For the text-containing cell, return its midpoint in (X, Y) coordinate format. 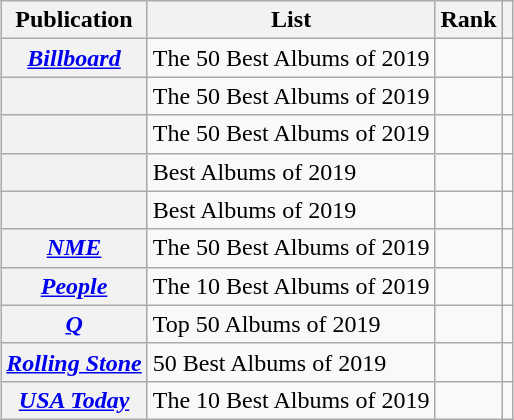
USA Today (74, 400)
Publication (74, 20)
Rank (468, 20)
Billboard (74, 58)
People (74, 286)
Rolling Stone (74, 362)
List (291, 20)
Q (74, 324)
Top 50 Albums of 2019 (291, 324)
50 Best Albums of 2019 (291, 362)
NME (74, 248)
